For the text-containing cell, return its midpoint in (X, Y) coordinate format. 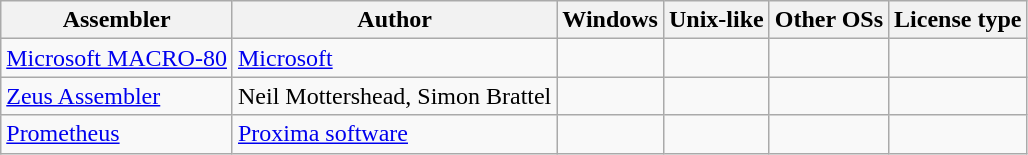
Unix-like (716, 20)
Other OSs (828, 20)
Microsoft (394, 58)
Prometheus (117, 134)
Proxima software (394, 134)
License type (958, 20)
Microsoft MACRO-80 (117, 58)
Windows (610, 20)
Neil Mottershead, Simon Brattel (394, 96)
Zeus Assembler (117, 96)
Assembler (117, 20)
Author (394, 20)
